Determine the [X, Y] coordinate at the center of the cell enclosing the given text.  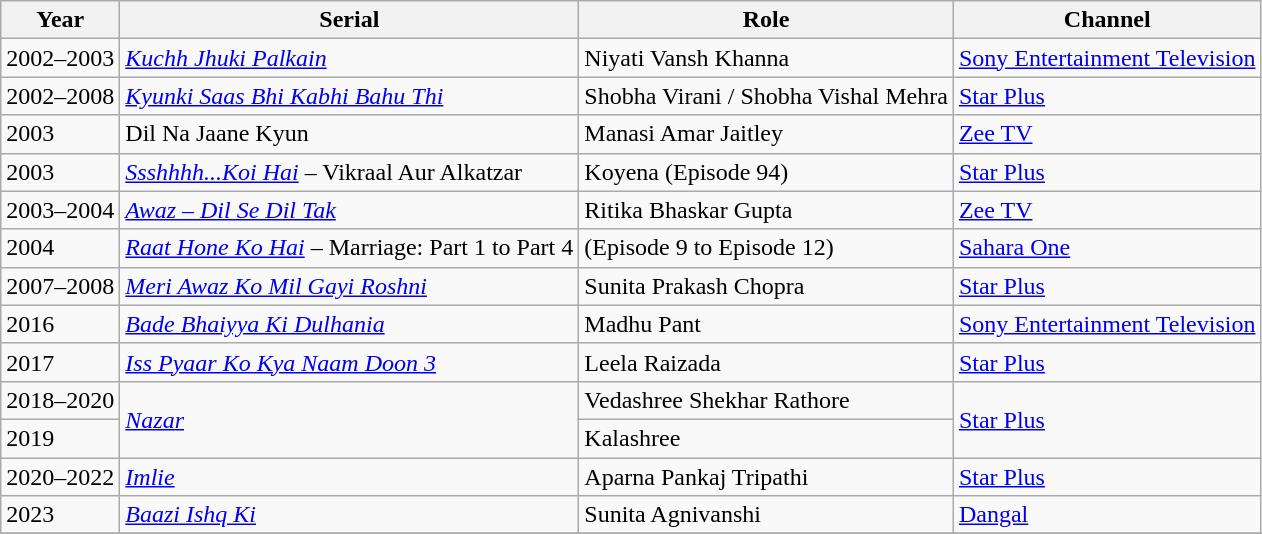
2023 [60, 515]
2020–2022 [60, 477]
Kalashree [766, 438]
2004 [60, 248]
2002–2003 [60, 58]
Imlie [350, 477]
Nazar [350, 419]
Dangal [1107, 515]
Iss Pyaar Ko Kya Naam Doon 3 [350, 362]
2016 [60, 324]
Dil Na Jaane Kyun [350, 134]
Serial [350, 20]
Vedashree Shekhar Rathore [766, 400]
2019 [60, 438]
Madhu Pant [766, 324]
Ritika Bhaskar Gupta [766, 210]
Shobha Virani / Shobha Vishal Mehra [766, 96]
Sahara One [1107, 248]
Kuchh Jhuki Palkain [350, 58]
Sunita Agnivanshi [766, 515]
Raat Hone Ko Hai – Marriage: Part 1 to Part 4 [350, 248]
Kyunki Saas Bhi Kabhi Bahu Thi [350, 96]
Meri Awaz Ko Mil Gayi Roshni [350, 286]
(Episode 9 to Episode 12) [766, 248]
Manasi Amar Jaitley [766, 134]
2003–2004 [60, 210]
Role [766, 20]
Channel [1107, 20]
Aparna Pankaj Tripathi [766, 477]
Year [60, 20]
2002–2008 [60, 96]
Ssshhhh...Koi Hai – Vikraal Aur Alkatzar [350, 172]
2017 [60, 362]
2007–2008 [60, 286]
2018–2020 [60, 400]
Baazi Ishq Ki [350, 515]
Sunita Prakash Chopra [766, 286]
Awaz – Dil Se Dil Tak [350, 210]
Koyena (Episode 94) [766, 172]
Niyati Vansh Khanna [766, 58]
Bade Bhaiyya Ki Dulhania [350, 324]
Leela Raizada [766, 362]
